Return the (X, Y) coordinate for the center point of the cell that contains the specified text.  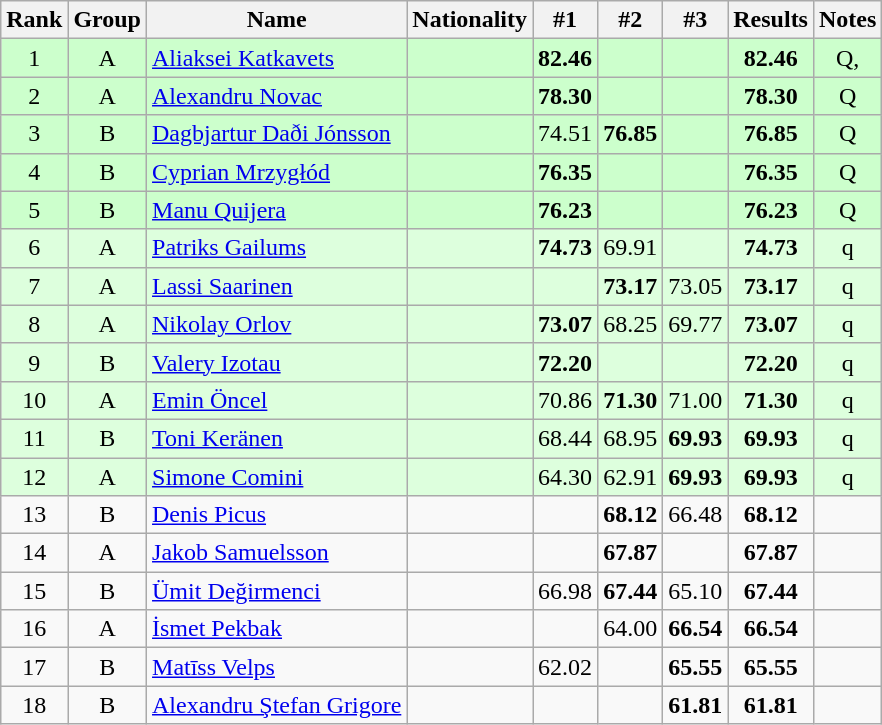
68.95 (630, 438)
Group (108, 20)
Q, (847, 58)
Aliaksei Katkavets (277, 58)
64.00 (630, 629)
13 (34, 515)
Name (277, 20)
Valery Izotau (277, 362)
66.98 (566, 591)
3 (34, 134)
Notes (847, 20)
69.77 (696, 324)
10 (34, 400)
Denis Picus (277, 515)
12 (34, 477)
Alexandru Ştefan Grigore (277, 705)
70.86 (566, 400)
Lassi Saarinen (277, 286)
Ümit Değirmenci (277, 591)
#3 (696, 20)
4 (34, 172)
Nationality (470, 20)
Manu Quijera (277, 210)
62.02 (566, 667)
Emin Öncel (277, 400)
62.91 (630, 477)
#2 (630, 20)
71.00 (696, 400)
#1 (566, 20)
Jakob Samuelsson (277, 553)
Toni Keränen (277, 438)
68.25 (630, 324)
9 (34, 362)
Patriks Gailums (277, 248)
Matīss Velps (277, 667)
İsmet Pekbak (277, 629)
73.05 (696, 286)
68.44 (566, 438)
Simone Comini (277, 477)
65.10 (696, 591)
1 (34, 58)
Results (771, 20)
2 (34, 96)
11 (34, 438)
Rank (34, 20)
14 (34, 553)
17 (34, 667)
66.48 (696, 515)
Cyprian Mrzygłód (277, 172)
15 (34, 591)
7 (34, 286)
8 (34, 324)
Dagbjartur Daði Jónsson (277, 134)
74.51 (566, 134)
6 (34, 248)
69.91 (630, 248)
Nikolay Orlov (277, 324)
Alexandru Novac (277, 96)
5 (34, 210)
16 (34, 629)
18 (34, 705)
64.30 (566, 477)
